Return (x, y) of the center of cell containing provided text 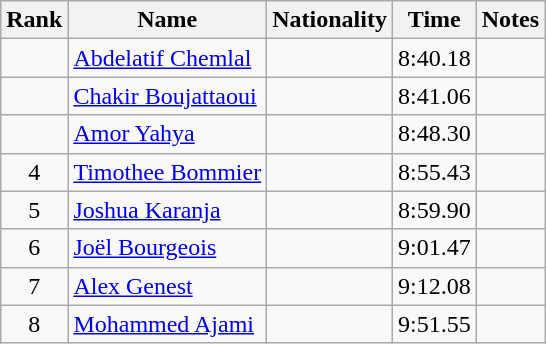
Chakir Boujattaoui (168, 96)
Abdelatif Chemlal (168, 58)
9:12.08 (434, 286)
Nationality (330, 20)
Notes (510, 20)
8:55.43 (434, 172)
Amor Yahya (168, 134)
7 (34, 286)
8:40.18 (434, 58)
8:41.06 (434, 96)
4 (34, 172)
Time (434, 20)
Joshua Karanja (168, 210)
8 (34, 324)
8:48.30 (434, 134)
Mohammed Ajami (168, 324)
Rank (34, 20)
Timothee Bommier (168, 172)
Joël Bourgeois (168, 248)
9:01.47 (434, 248)
5 (34, 210)
Name (168, 20)
6 (34, 248)
9:51.55 (434, 324)
Alex Genest (168, 286)
8:59.90 (434, 210)
